Pinpoint the cell where the given text exists, returning its [x, y] midpoint coordinate. 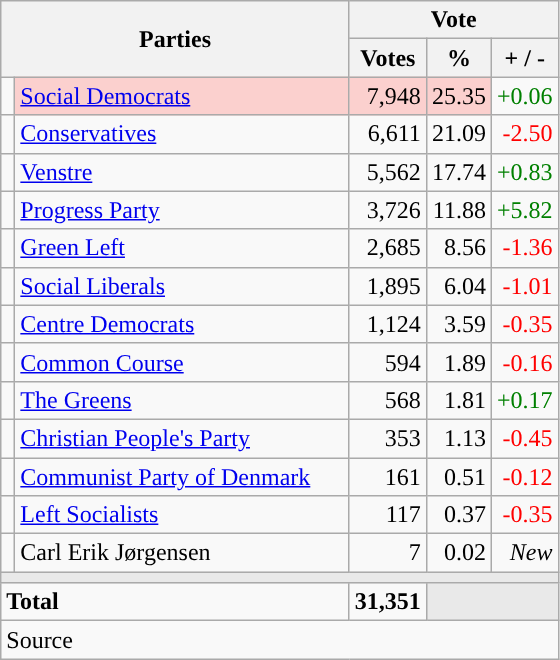
7,948 [388, 96]
+ / - [524, 58]
Green Left [182, 248]
11.88 [458, 210]
Progress Party [182, 210]
3.59 [458, 324]
1,895 [388, 286]
Left Socialists [182, 515]
7 [388, 553]
21.09 [458, 134]
Social Liberals [182, 286]
-1.36 [524, 248]
353 [388, 438]
568 [388, 400]
+0.83 [524, 172]
Centre Democrats [182, 324]
-0.16 [524, 362]
The Greens [182, 400]
+0.06 [524, 96]
-0.12 [524, 477]
6.04 [458, 286]
17.74 [458, 172]
Carl Erik Jørgensen [182, 553]
2,685 [388, 248]
3,726 [388, 210]
1.89 [458, 362]
-1.01 [524, 286]
Conservatives [182, 134]
1.81 [458, 400]
-0.45 [524, 438]
Christian People's Party [182, 438]
Venstre [182, 172]
25.35 [458, 96]
+5.82 [524, 210]
Vote [454, 20]
Total [176, 602]
Social Democrats [182, 96]
0.02 [458, 553]
31,351 [388, 602]
161 [388, 477]
6,611 [388, 134]
Parties [176, 39]
% [458, 58]
Source [280, 640]
1,124 [388, 324]
Votes [388, 58]
1.13 [458, 438]
8.56 [458, 248]
0.51 [458, 477]
New [524, 553]
5,562 [388, 172]
-2.50 [524, 134]
Communist Party of Denmark [182, 477]
+0.17 [524, 400]
117 [388, 515]
594 [388, 362]
Common Course [182, 362]
0.37 [458, 515]
